Locate the cell with the specified text and output its [X, Y] center coordinate. 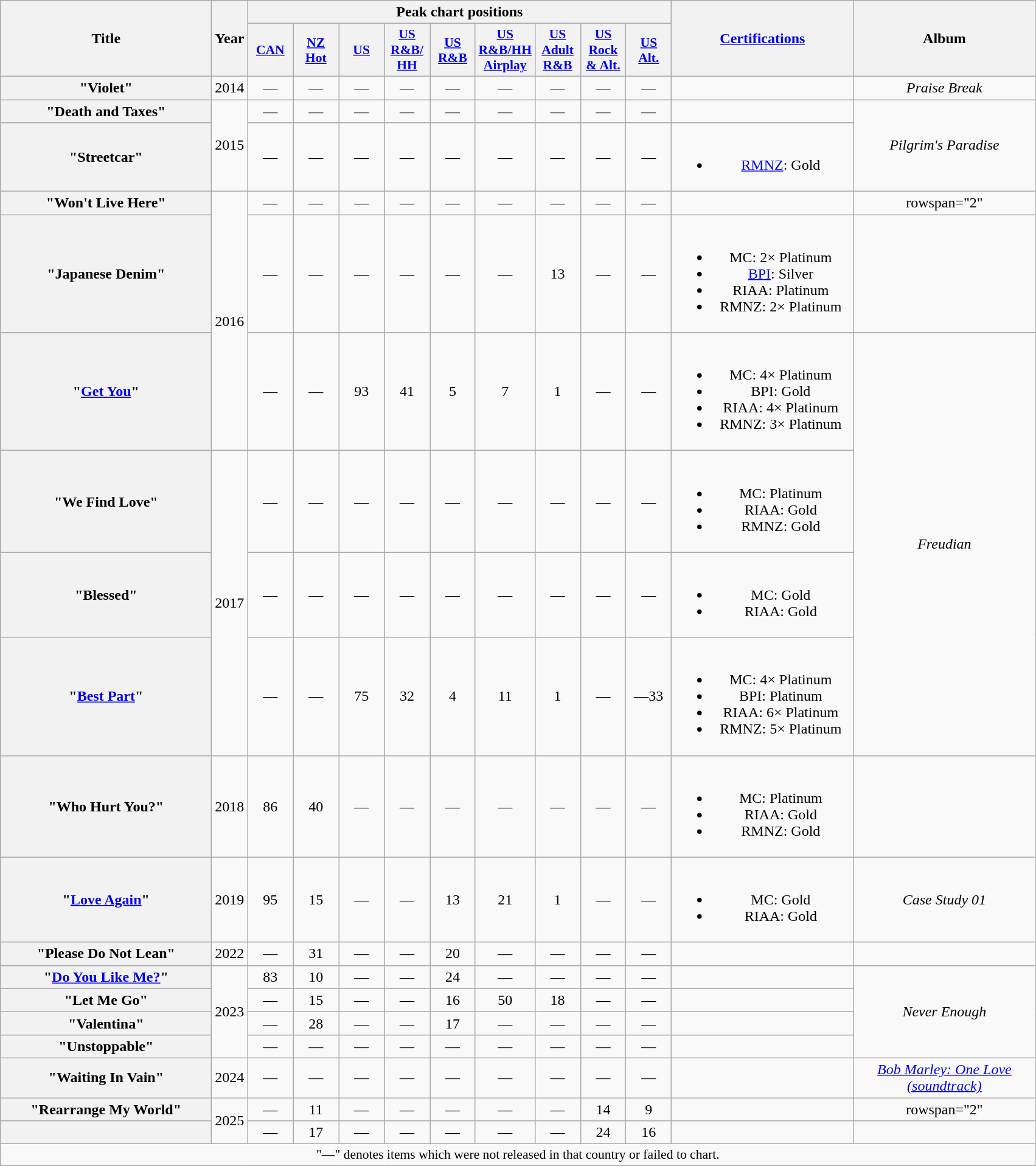
USR&B/HHAirplay [505, 50]
US [361, 50]
Pilgrim's Paradise [944, 146]
2025 [230, 1120]
Album [944, 39]
RMNZ: Gold [763, 157]
Praise Break [944, 88]
2019 [230, 900]
4 [453, 696]
Title [106, 39]
2015 [230, 146]
93 [361, 392]
MC: 4× PlatinumBPI: PlatinumRIAA: 6× PlatinumRMNZ: 5× Platinum [763, 696]
USR&B [453, 50]
USAlt. [648, 50]
50 [505, 1000]
5 [453, 392]
"We Find Love" [106, 501]
86 [270, 807]
"Rearrange My World" [106, 1109]
USAdultR&B [557, 50]
9 [648, 1109]
"Please Do Not Lean" [106, 954]
"Who Hurt You?" [106, 807]
21 [505, 900]
2018 [230, 807]
Case Study 01 [944, 900]
"Valentina" [106, 1023]
Bob Marley: One Love (soundtrack) [944, 1078]
"Get You" [106, 392]
40 [316, 807]
Certifications [763, 39]
"Waiting In Vain" [106, 1078]
"Violet" [106, 88]
Peak chart positions [460, 12]
—33 [648, 696]
"Unstoppable" [106, 1046]
2022 [230, 954]
Freudian [944, 544]
41 [408, 392]
"Best Part" [106, 696]
NZHot [316, 50]
"Japanese Denim" [106, 274]
"Won't Live Here" [106, 203]
"Do You Like Me?" [106, 977]
14 [603, 1109]
Never Enough [944, 1012]
28 [316, 1023]
18 [557, 1000]
32 [408, 696]
"Streetcar" [106, 157]
20 [453, 954]
"Death and Taxes" [106, 111]
10 [316, 977]
"Let Me Go" [106, 1000]
2014 [230, 88]
31 [316, 954]
MC: 2× PlatinumBPI: SilverRIAA: PlatinumRMNZ: 2× Platinum [763, 274]
"Love Again" [106, 900]
USRock& Alt. [603, 50]
83 [270, 977]
"Blessed" [106, 595]
2016 [230, 321]
2017 [230, 603]
USR&B/HH [408, 50]
Year [230, 39]
75 [361, 696]
2024 [230, 1078]
CAN [270, 50]
MC: 4× PlatinumBPI: GoldRIAA: 4× PlatinumRMNZ: 3× Platinum [763, 392]
95 [270, 900]
2023 [230, 1012]
7 [505, 392]
"—" denotes items which were not released in that country or failed to chart. [518, 1155]
